Scan for the cell matching the given text and deliver its (X, Y) coordinate at center. 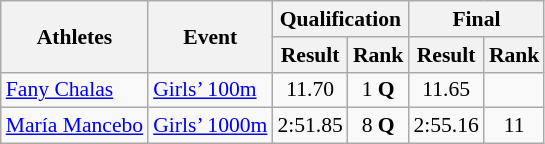
1 Q (378, 90)
Event (210, 36)
Qualification (340, 19)
8 Q (378, 126)
Girls’ 100m (210, 90)
2:55.16 (446, 126)
Fany Chalas (74, 90)
11.65 (446, 90)
Athletes (74, 36)
Girls’ 1000m (210, 126)
2:51.85 (310, 126)
María Mancebo (74, 126)
11 (514, 126)
Final (476, 19)
11.70 (310, 90)
